Output the (X, Y) coordinate of the center of the cell containing the given text.  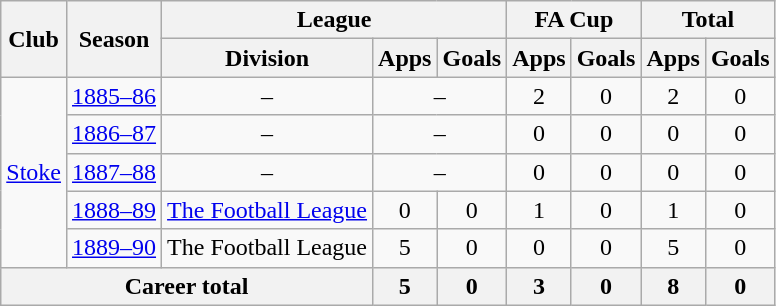
Season (114, 39)
Stoke (34, 172)
Division (268, 58)
1888–89 (114, 210)
Total (708, 20)
8 (673, 286)
Club (34, 39)
League (334, 20)
Career total (187, 286)
1885–86 (114, 96)
1886–87 (114, 134)
FA Cup (574, 20)
3 (539, 286)
1889–90 (114, 248)
1887–88 (114, 172)
